Provide the [x, y] coordinate of the cell's center where the given text is located.  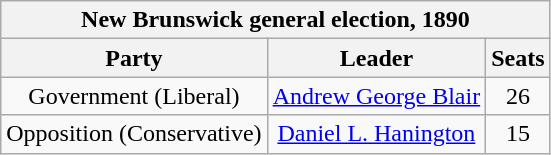
15 [518, 134]
New Brunswick general election, 1890 [276, 20]
Daniel L. Hanington [376, 134]
Seats [518, 58]
Party [134, 58]
Government (Liberal) [134, 96]
Leader [376, 58]
26 [518, 96]
Opposition (Conservative) [134, 134]
Andrew George Blair [376, 96]
